From the cell containing the given text, extract its center point as (x, y) coordinate. 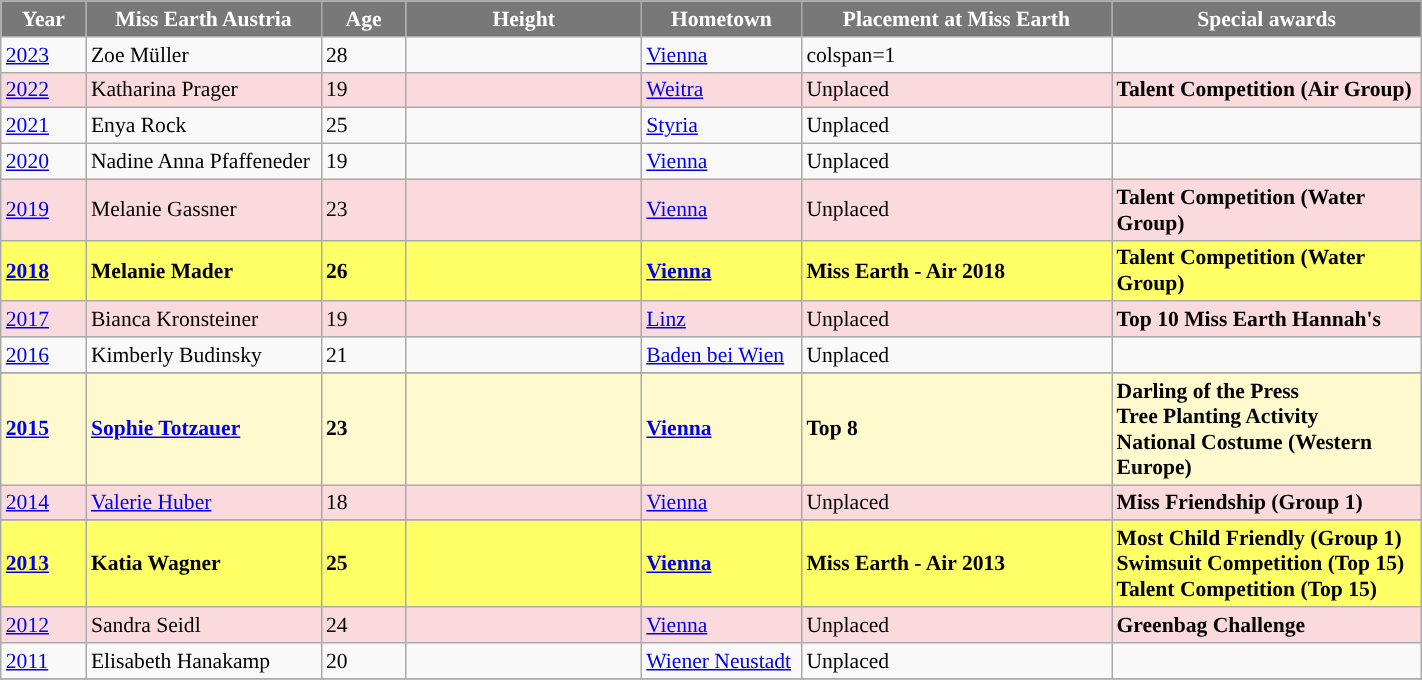
Miss Earth Austria (204, 19)
colspan=1 (956, 55)
2022 (44, 90)
Enya Rock (204, 126)
Weitra (721, 90)
2012 (44, 625)
Miss Earth - Air 2018 (956, 270)
Zoe Müller (204, 55)
Katia Wagner (204, 564)
2014 (44, 503)
Age (364, 19)
Sophie Totzauer (204, 429)
2013 (44, 564)
2023 (44, 55)
2016 (44, 355)
20 (364, 661)
21 (364, 355)
Hometown (721, 19)
Sandra Seidl (204, 625)
2011 (44, 661)
Melanie Mader (204, 270)
Darling of the Press Tree Planting Activity National Costume (Western Europe) (1267, 429)
Melanie Gassner (204, 210)
Valerie Huber (204, 503)
Placement at Miss Earth (956, 19)
Kimberly Budinsky (204, 355)
Height (524, 19)
2015 (44, 429)
2020 (44, 162)
Elisabeth Hanakamp (204, 661)
Bianca Kronsteiner (204, 320)
24 (364, 625)
Linz (721, 320)
2021 (44, 126)
28 (364, 55)
18 (364, 503)
Miss Friendship (Group 1) (1267, 503)
Styria (721, 126)
2018 (44, 270)
2019 (44, 210)
Talent Competition (Air Group) (1267, 90)
Nadine Anna Pfaffeneder (204, 162)
Special awards (1267, 19)
Katharina Prager (204, 90)
2017 (44, 320)
Miss Earth - Air 2013 (956, 564)
Most Child Friendly (Group 1)Swimsuit Competition (Top 15) Talent Competition (Top 15) (1267, 564)
Top 8 (956, 429)
Greenbag Challenge (1267, 625)
Top 10 Miss Earth Hannah's (1267, 320)
Wiener Neustadt (721, 661)
Year (44, 19)
26 (364, 270)
Baden bei Wien (721, 355)
